Return (x, y) of the center of cell containing provided text 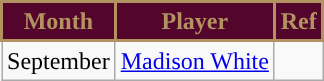
Player (194, 22)
September (59, 60)
Ref (298, 22)
Month (59, 22)
Madison White (194, 60)
